Locate the cell with the specified text and output its (x, y) center coordinate. 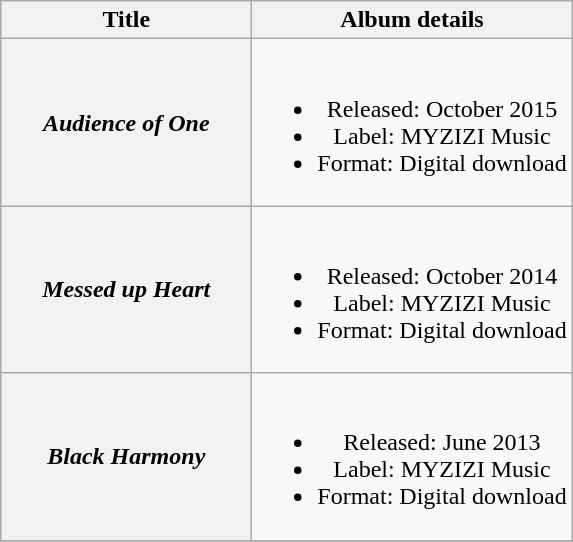
Audience of One (126, 122)
Album details (412, 20)
Messed up Heart (126, 290)
Released: October 2014Label: MYZIZI MusicFormat: Digital download (412, 290)
Title (126, 20)
Released: June 2013Label: MYZIZI MusicFormat: Digital download (412, 456)
Released: October 2015Label: MYZIZI MusicFormat: Digital download (412, 122)
Black Harmony (126, 456)
